Scan for the cell matching the given text and deliver its (X, Y) coordinate at center. 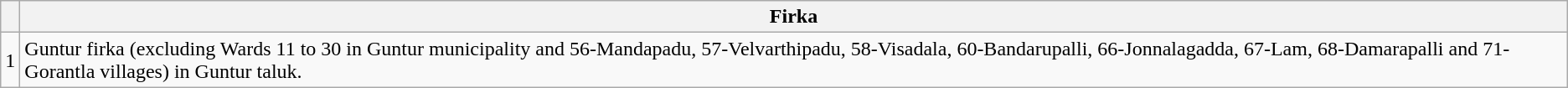
1 (10, 60)
Firka (794, 17)
